Find where the given text appears and provide that cell's center as [x, y] coordinate. 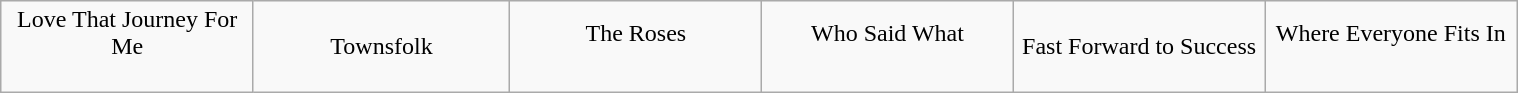
The Roses [636, 47]
Townsfolk [382, 47]
Fast Forward to Success [1139, 47]
Where Everyone Fits In [1391, 47]
Love That Journey For Me [127, 47]
Who Said What [888, 47]
